Extract the (x, y) coordinate from the center of the cell holding the provided text.  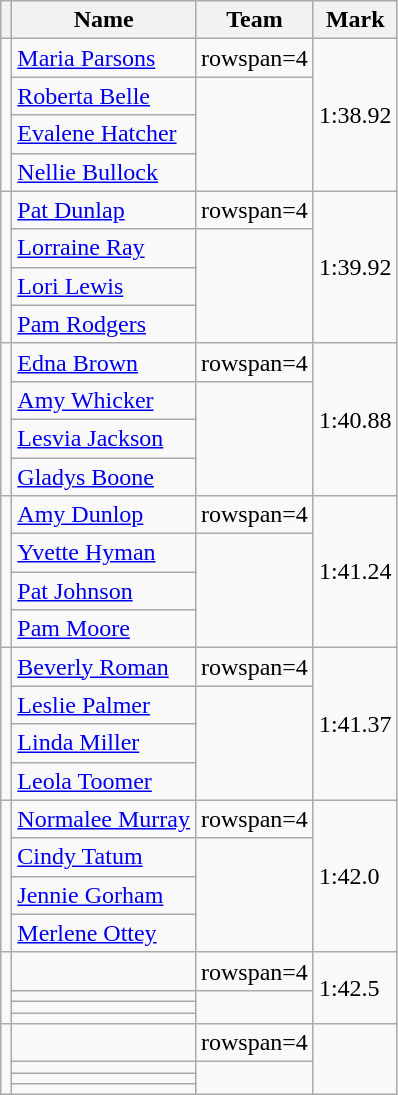
Lorraine Ray (104, 248)
Roberta Belle (104, 96)
Amy Dunlop (104, 515)
1:40.88 (355, 419)
Merlene Ottey (104, 933)
Yvette Hyman (104, 553)
Leola Toomer (104, 781)
Amy Whicker (104, 400)
Maria Parsons (104, 58)
Edna Brown (104, 362)
1:41.37 (355, 724)
Gladys Boone (104, 477)
Linda Miller (104, 743)
Pam Moore (104, 629)
Lesvia Jackson (104, 438)
Evalene Hatcher (104, 134)
Pat Dunlap (104, 210)
1:41.24 (355, 572)
Team (254, 20)
1:42.0 (355, 876)
Jennie Gorham (104, 895)
Cindy Tatum (104, 857)
Beverly Roman (104, 667)
Pam Rodgers (104, 324)
1:39.92 (355, 267)
Pat Johnson (104, 591)
Name (104, 20)
Nellie Bullock (104, 172)
Normalee Murray (104, 819)
Lori Lewis (104, 286)
1:38.92 (355, 115)
1:42.5 (355, 988)
Leslie Palmer (104, 705)
Mark (355, 20)
